Scan for the cell matching the given text and deliver its [x, y] coordinate at center. 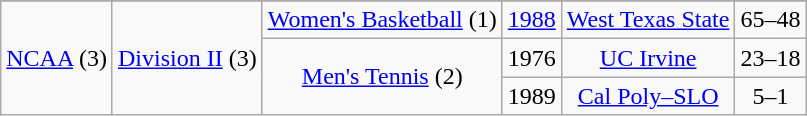
23–18 [770, 58]
Division II (3) [187, 58]
UC Irvine [648, 58]
Cal Poly–SLO [648, 96]
1989 [532, 96]
1976 [532, 58]
West Texas State [648, 20]
Men's Tennis (2) [382, 77]
1988 [532, 20]
65–48 [770, 20]
5–1 [770, 96]
Women's Basketball (1) [382, 20]
NCAA (3) [57, 58]
